Search for the cell housing the specified text and yield its [X, Y] center coordinate. 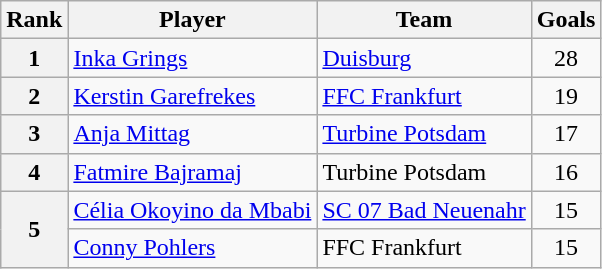
2 [34, 96]
19 [566, 96]
Conny Pohlers [192, 248]
Duisburg [424, 58]
Team [424, 20]
28 [566, 58]
Célia Okoyino da Mbabi [192, 210]
Kerstin Garefrekes [192, 96]
16 [566, 172]
4 [34, 172]
17 [566, 134]
Player [192, 20]
Inka Grings [192, 58]
5 [34, 229]
SC 07 Bad Neuenahr [424, 210]
1 [34, 58]
Anja Mittag [192, 134]
Goals [566, 20]
Rank [34, 20]
3 [34, 134]
Fatmire Bajramaj [192, 172]
